Locate the cell with the specified text and output its [x, y] center coordinate. 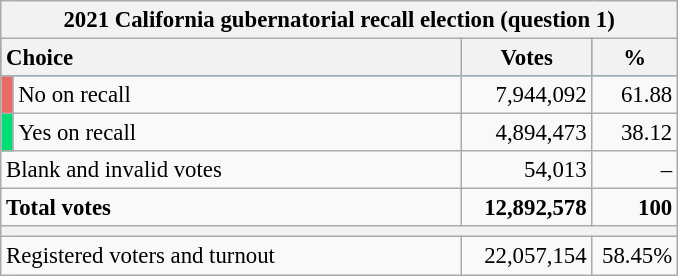
4,894,473 [526, 133]
Total votes [232, 208]
Choice [232, 58]
No on recall [237, 95]
2021 California gubernatorial recall election (question 1) [340, 20]
Votes [526, 58]
12,892,578 [526, 208]
38.12 [635, 133]
22,057,154 [526, 256]
% [635, 58]
7,944,092 [526, 95]
61.88 [635, 95]
– [635, 170]
58.45% [635, 256]
54,013 [526, 170]
100 [635, 208]
Blank and invalid votes [232, 170]
Yes on recall [237, 133]
Registered voters and turnout [232, 256]
